Return [X, Y] of the center of cell containing provided text 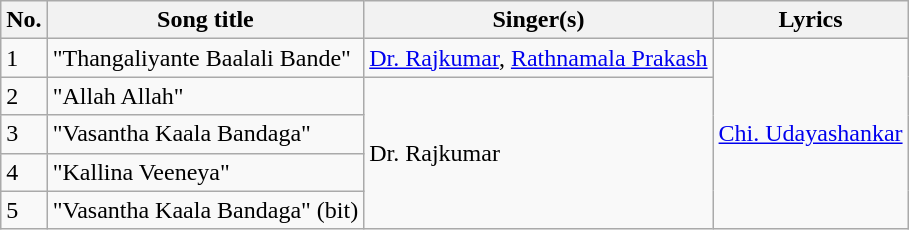
Song title [206, 20]
Lyrics [810, 20]
"Vasantha Kaala Bandaga" (bit) [206, 210]
Dr. Rajkumar [538, 153]
Dr. Rajkumar, Rathnamala Prakash [538, 58]
4 [24, 172]
2 [24, 96]
"Allah Allah" [206, 96]
"Kallina Veeneya" [206, 172]
No. [24, 20]
Chi. Udayashankar [810, 134]
1 [24, 58]
"Thangaliyante Baalali Bande" [206, 58]
"Vasantha Kaala Bandaga" [206, 134]
5 [24, 210]
3 [24, 134]
Singer(s) [538, 20]
